Search for the cell housing the specified text and yield its (X, Y) center coordinate. 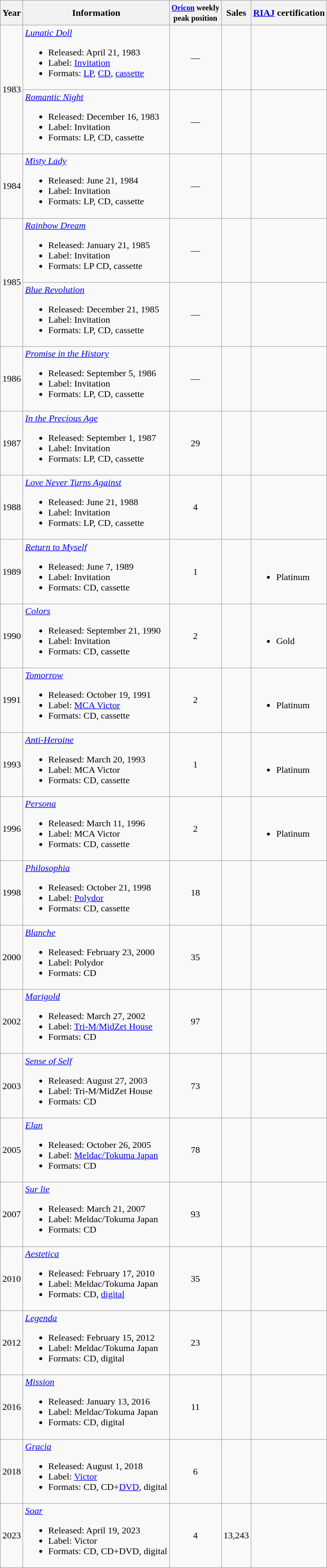
78 (196, 1150)
ElanReleased: October 26, 2005Label: Meldac/Tokuma JapanFormats: CD (96, 1150)
SoarReleased: April 19, 2023Label: VictorFormats: CD, CD+DVD, digital (96, 1536)
1993 (12, 765)
2010 (12, 1279)
Oricon weeklypeak position (196, 13)
1984 (12, 186)
2005 (12, 1150)
Misty LadyReleased: June 21, 1984Label: InvitationFormats: LP, CD, cassette (96, 186)
Gold (289, 636)
2016 (12, 1407)
MissionReleased: January 13, 2016Label: Meldac/Tokuma JapanFormats: CD, digital (96, 1407)
Sur lieReleased: March 21, 2007Label: Meldac/Tokuma JapanFormats: CD (96, 1214)
GraciaReleased: August 1, 2018Label: VictorFormats: CD, CD+DVD, digital (96, 1471)
TomorrowReleased: October 19, 1991Label: MCA VictorFormats: CD, cassette (96, 700)
Promise in the HistoryReleased: September 5, 1986Label: InvitationFormats: LP, CD, cassette (96, 379)
Information (96, 13)
Blue RevolutionReleased: December 21, 1985Label: InvitationFormats: LP, CD, cassette (96, 315)
1988 (12, 507)
1985 (12, 282)
13,243 (236, 1536)
Rainbow DreamReleased: January 21, 1985Label: InvitationFormats: LP CD, cassette (96, 250)
1996 (12, 829)
2000 (12, 957)
2023 (12, 1536)
MarigoldReleased: March 27, 2002Label: Tri-M/MidZet HouseFormats: CD (96, 1022)
PersonaReleased: March 11, 1996Label: MCA VictorFormats: CD, cassette (96, 829)
11 (196, 1407)
PhilosophiaReleased: October 21, 1998Label: PolydorFormats: CD, cassette (96, 893)
18 (196, 893)
23 (196, 1343)
2018 (12, 1471)
2002 (12, 1022)
Lunatic DollReleased: April 21, 1983Label: InvitationFormats: LP, CD, cassette (96, 58)
1989 (12, 572)
29 (196, 443)
1983 (12, 90)
Return to MyselfReleased: June 7, 1989Label: InvitationFormats: CD, cassette (96, 572)
2003 (12, 1086)
Love Never Turns AgainstReleased: June 21, 1988Label: InvitationFormats: LP, CD, cassette (96, 507)
2012 (12, 1343)
1990 (12, 636)
RIAJ certification (289, 13)
ColorsReleased: September 21, 1990Label: InvitationFormats: CD, cassette (96, 636)
1986 (12, 379)
6 (196, 1471)
In the Precious AgeReleased: September 1, 1987Label: InvitationFormats: LP, CD, cassette (96, 443)
Year (12, 13)
LegendaReleased: February 15, 2012Label: Meldac/Tokuma JapanFormats: CD, digital (96, 1343)
Sales (236, 13)
1987 (12, 443)
BlancheReleased: February 23, 2000Label: PolydorFormats: CD (96, 957)
2007 (12, 1214)
AesteticaReleased: February 17, 2010Label: Meldac/Tokuma JapanFormats: CD, digital (96, 1279)
1991 (12, 700)
Anti-HeroineReleased: March 20, 1993Label: MCA VictorFormats: CD, cassette (96, 765)
1998 (12, 893)
97 (196, 1022)
73 (196, 1086)
Sense of SelfReleased: August 27, 2003Label: Tri-M/MidZet HouseFormats: CD (96, 1086)
93 (196, 1214)
Romantic NightReleased: December 16, 1983Label: InvitationFormats: LP, CD, cassette (96, 122)
